From the cell containing the given text, extract its center point as [X, Y] coordinate. 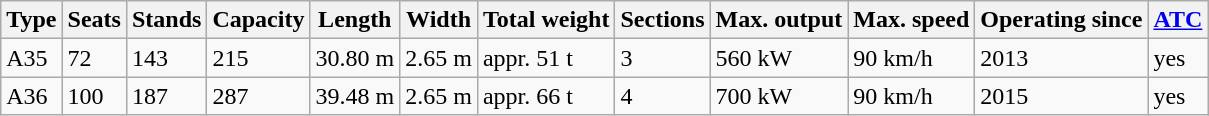
Stands [166, 20]
287 [258, 96]
700 kW [779, 96]
Max. speed [912, 20]
Operating since [1062, 20]
30.80 m [355, 58]
appr. 66 t [546, 96]
Total weight [546, 20]
Max. output [779, 20]
560 kW [779, 58]
2013 [1062, 58]
A35 [32, 58]
72 [94, 58]
Sections [662, 20]
4 [662, 96]
Capacity [258, 20]
215 [258, 58]
ATC [1178, 20]
Length [355, 20]
187 [166, 96]
appr. 51 t [546, 58]
100 [94, 96]
3 [662, 58]
2015 [1062, 96]
39.48 m [355, 96]
Seats [94, 20]
Width [439, 20]
143 [166, 58]
A36 [32, 96]
Type [32, 20]
